Extract the [X, Y] coordinate from the center of the cell holding the provided text.  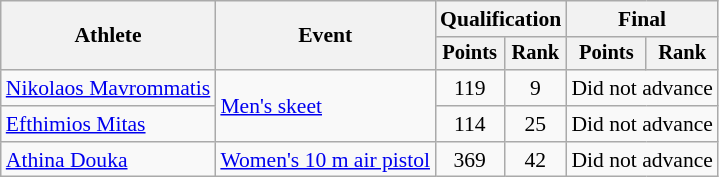
Event [325, 36]
Athlete [108, 36]
114 [470, 124]
25 [535, 124]
Nikolaos Mavrommatis [108, 88]
Final [642, 19]
9 [535, 88]
Efthimios Mitas [108, 124]
Qualification [500, 19]
119 [470, 88]
Men's skeet [325, 106]
